Find where the given text appears and provide that cell's center as (x, y) coordinate. 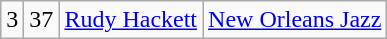
3 (12, 20)
New Orleans Jazz (295, 20)
37 (42, 20)
Rudy Hackett (131, 20)
